Extract the (X, Y) coordinate from the center of the cell holding the provided text.  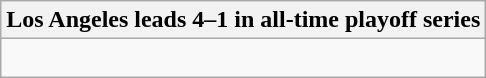
Los Angeles leads 4–1 in all-time playoff series (244, 20)
